Return the [x, y] coordinate for the center point of the cell that contains the specified text.  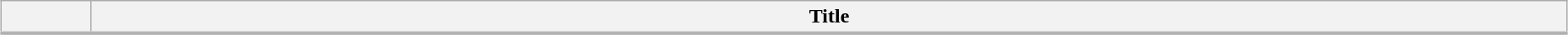
Title [830, 17]
